Identify which cell holds the provided text, then report its [X, Y] central coordinate. 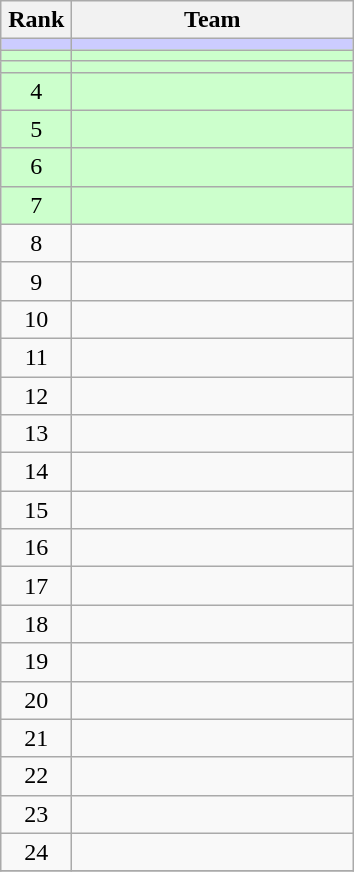
18 [36, 624]
4 [36, 91]
17 [36, 586]
15 [36, 510]
22 [36, 776]
23 [36, 814]
9 [36, 281]
16 [36, 548]
5 [36, 129]
7 [36, 205]
12 [36, 395]
6 [36, 167]
24 [36, 852]
8 [36, 243]
13 [36, 434]
14 [36, 472]
21 [36, 738]
Rank [36, 20]
11 [36, 357]
Team [212, 20]
20 [36, 700]
19 [36, 662]
10 [36, 319]
